Capture the cell that displays the provided text and extract its [X, Y] central coordinate. 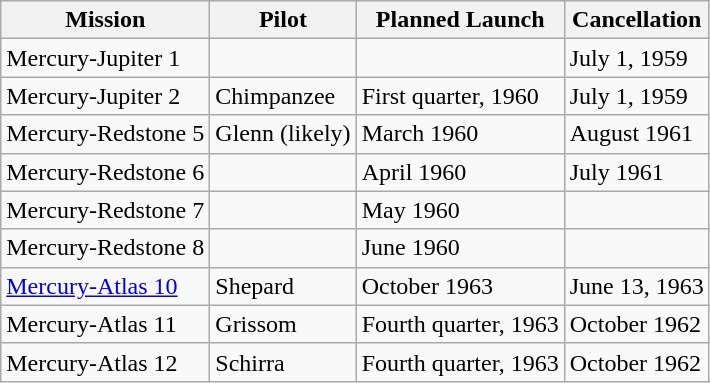
Planned Launch [460, 20]
April 1960 [460, 172]
Mercury-Jupiter 1 [106, 58]
Mercury-Redstone 7 [106, 210]
First quarter, 1960 [460, 96]
Mercury-Jupiter 2 [106, 96]
August 1961 [636, 134]
Mercury-Atlas 11 [106, 324]
Mercury-Redstone 6 [106, 172]
Glenn (likely) [283, 134]
Mercury-Redstone 8 [106, 248]
Cancellation [636, 20]
Mercury-Atlas 12 [106, 362]
Chimpanzee [283, 96]
Mission [106, 20]
March 1960 [460, 134]
Shepard [283, 286]
May 1960 [460, 210]
Grissom [283, 324]
Pilot [283, 20]
Mercury-Redstone 5 [106, 134]
June 1960 [460, 248]
October 1963 [460, 286]
Schirra [283, 362]
June 13, 1963 [636, 286]
Mercury-Atlas 10 [106, 286]
July 1961 [636, 172]
